Detect which cell encompasses the target text, then output its [x, y] center coordinate. 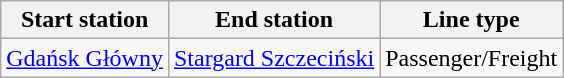
Gdańsk Główny [85, 58]
Stargard Szczeciński [274, 58]
Start station [85, 20]
Passenger/Freight [472, 58]
Line type [472, 20]
End station [274, 20]
